Capture the cell that displays the provided text and extract its (X, Y) central coordinate. 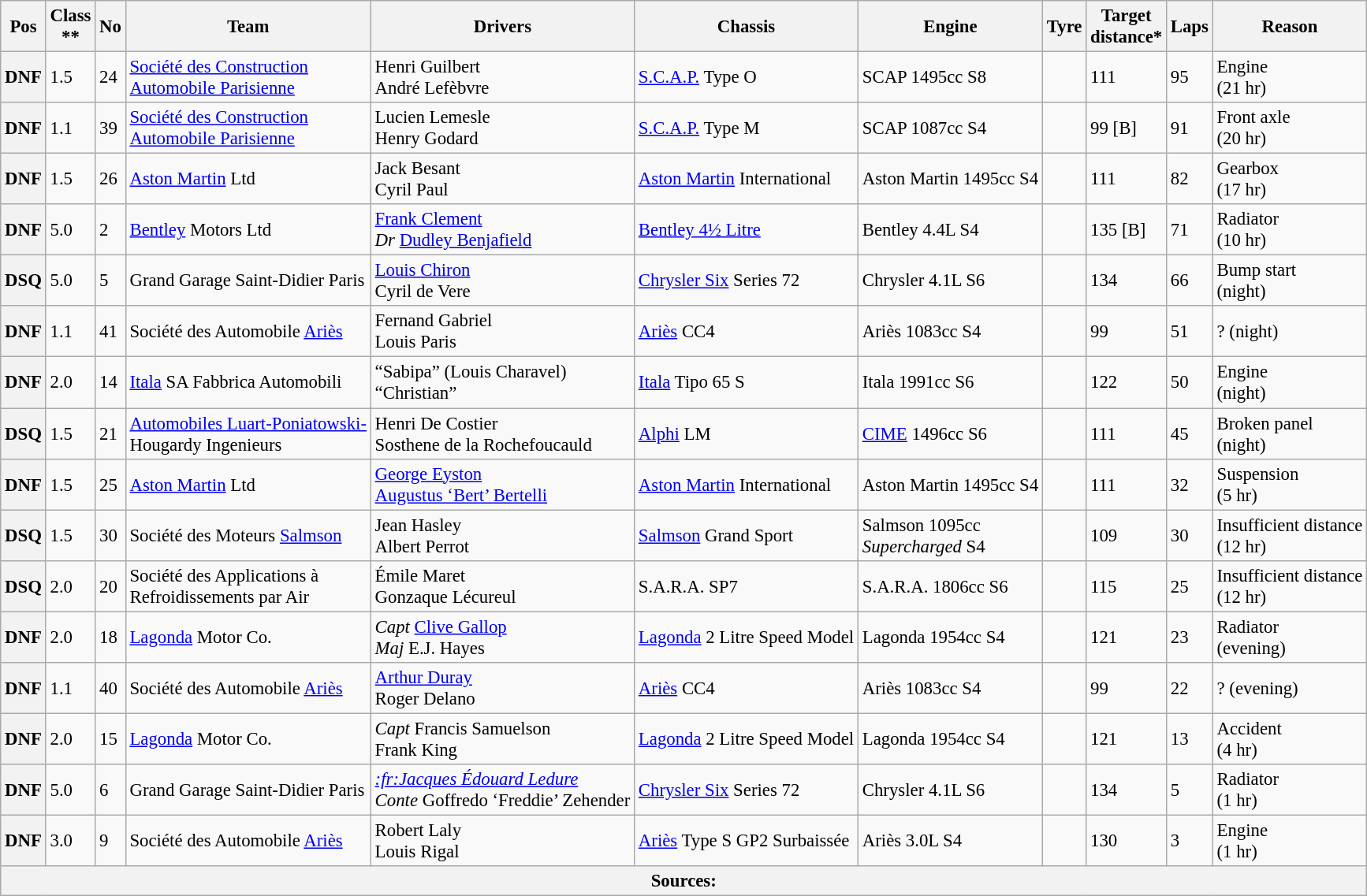
66 (1189, 281)
Jean Hasley Albert Perrot (502, 536)
No (110, 27)
15 (110, 739)
Bentley 4.4L S4 (950, 230)
Itala 1991cc S6 (950, 383)
Team (248, 27)
SCAP 1495cc S8 (950, 77)
Broken panel(night) (1290, 433)
Frank Clement Dr Dudley Benjafield (502, 230)
Salmson Grand Sport (747, 536)
Drivers (502, 27)
82 (1189, 180)
Targetdistance* (1127, 27)
Radiator (1 hr) (1290, 790)
91 (1189, 128)
George Eyston Augustus ‘Bert’ Bertelli (502, 484)
Class ** (71, 27)
40 (110, 689)
50 (1189, 383)
Fernand Gabriel Louis Paris (502, 331)
21 (110, 433)
Itala SA Fabbrica Automobili (248, 383)
Jack Besant Cyril Paul (502, 180)
3 (1189, 840)
Accident (4 hr) (1290, 739)
115 (1127, 586)
S.A.R.A. SP7 (747, 586)
Bump start(night) (1290, 281)
130 (1127, 840)
Suspension(5 hr) (1290, 484)
Émile Maret Gonzaque Lécureul (502, 586)
Reason (1290, 27)
Sources: (684, 881)
Arthur Duray Roger Delano (502, 689)
2 (110, 230)
9 (110, 840)
Gearbox(17 hr) (1290, 180)
Société des Moteurs Salmson (248, 536)
CIME 1496cc S6 (950, 433)
23 (1189, 637)
Ariès Type S GP2 Surbaissée (747, 840)
Henri Guilbert André Lefèbvre (502, 77)
? (night) (1290, 331)
Alphi LM (747, 433)
Henri De Costier Sosthene de la Rochefoucauld (502, 433)
135 [B] (1127, 230)
Salmson 1095ccSupercharged S4 (950, 536)
71 (1189, 230)
3.0 (71, 840)
Louis Chiron Cyril de Vere (502, 281)
99 [B] (1127, 128)
Tyre (1064, 27)
Société des Applications àRefroidissements par Air (248, 586)
Robert Laly Louis Rigal (502, 840)
“Sabipa” (Louis Charavel) “Christian” (502, 383)
Lucien Lemesle Henry Godard (502, 128)
20 (110, 586)
26 (110, 180)
Engine(night) (1290, 383)
:fr:Jacques Édouard Ledure Conte Goffredo ‘Freddie’ Zehender (502, 790)
Ariès 3.0L S4 (950, 840)
Radiator(evening) (1290, 637)
Capt Clive Gallop Maj E.J. Hayes (502, 637)
14 (110, 383)
22 (1189, 689)
SCAP 1087cc S4 (950, 128)
45 (1189, 433)
122 (1127, 383)
109 (1127, 536)
Engine (950, 27)
Radiator(10 hr) (1290, 230)
Bentley Motors Ltd (248, 230)
Laps (1189, 27)
41 (110, 331)
Pos (24, 27)
Chassis (747, 27)
Capt Francis Samuelson Frank King (502, 739)
32 (1189, 484)
13 (1189, 739)
Automobiles Luart-Poniatowski-Hougardy Ingenieurs (248, 433)
Bentley 4½ Litre (747, 230)
39 (110, 128)
51 (1189, 331)
18 (110, 637)
S.A.R.A. 1806cc S6 (950, 586)
Front axle(20 hr) (1290, 128)
Engine (1 hr) (1290, 840)
6 (110, 790)
Engine(21 hr) (1290, 77)
? (evening) (1290, 689)
24 (110, 77)
S.C.A.P. Type O (747, 77)
95 (1189, 77)
S.C.A.P. Type M (747, 128)
Itala Tipo 65 S (747, 383)
